Return the (x, y) coordinate for the center point of the cell that contains the specified text.  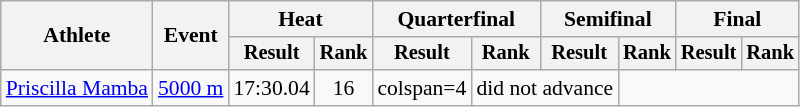
Final (738, 19)
Athlete (77, 36)
Quarterfinal (456, 19)
Heat (300, 19)
5000 m (190, 88)
did not advance (544, 88)
Event (190, 36)
colspan=4 (422, 88)
Semifinal (608, 19)
Priscilla Mamba (77, 88)
17:30.04 (271, 88)
16 (344, 88)
